Provide the (X, Y) coordinate of the cell's center where the given text is located.  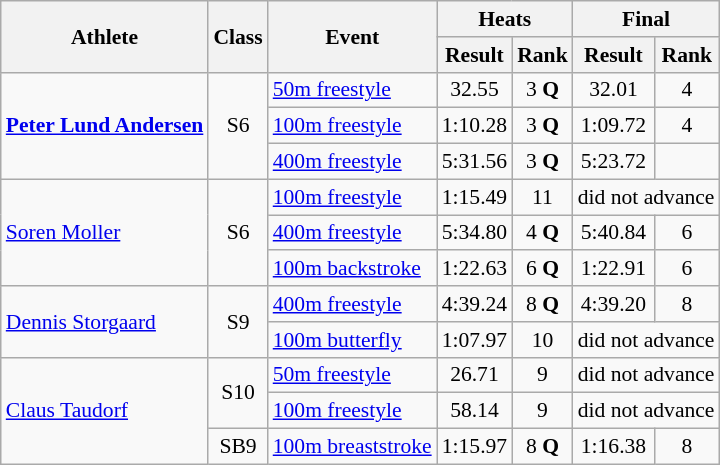
Event (352, 36)
5:23.72 (614, 162)
4 Q (542, 233)
Soren Moller (105, 232)
S9 (238, 322)
1:07.97 (474, 340)
26.71 (474, 375)
5:40.84 (614, 233)
1:09.72 (614, 126)
Peter Lund Andersen (105, 126)
Athlete (105, 36)
Dennis Storgaard (105, 322)
Claus Taudorf (105, 410)
SB9 (238, 447)
5:34.80 (474, 233)
58.14 (474, 411)
1:15.97 (474, 447)
Final (646, 19)
32.01 (614, 90)
11 (542, 197)
Class (238, 36)
100m butterfly (352, 340)
4:39.20 (614, 304)
1:10.28 (474, 126)
32.55 (474, 90)
10 (542, 340)
4:39.24 (474, 304)
100m backstroke (352, 269)
1:15.49 (474, 197)
5:31.56 (474, 162)
1:22.63 (474, 269)
6 Q (542, 269)
Heats (505, 19)
S10 (238, 392)
1:22.91 (614, 269)
1:16.38 (614, 447)
100m breaststroke (352, 447)
